Scan for the cell matching the given text and deliver its [X, Y] coordinate at center. 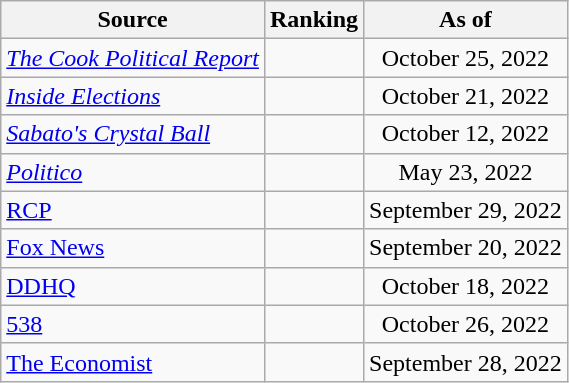
October 18, 2022 [466, 286]
Politico [133, 172]
538 [133, 324]
Inside Elections [133, 96]
May 23, 2022 [466, 172]
DDHQ [133, 286]
September 28, 2022 [466, 362]
October 25, 2022 [466, 58]
Source [133, 20]
RCP [133, 210]
Sabato's Crystal Ball [133, 134]
As of [466, 20]
The Economist [133, 362]
Ranking [314, 20]
October 26, 2022 [466, 324]
October 12, 2022 [466, 134]
September 20, 2022 [466, 248]
Fox News [133, 248]
October 21, 2022 [466, 96]
September 29, 2022 [466, 210]
The Cook Political Report [133, 58]
